Find where the given text appears and provide that cell's center as [x, y] coordinate. 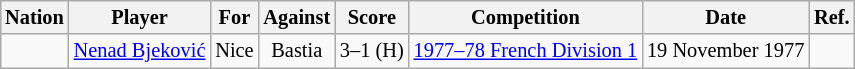
Ref. [832, 17]
Nice [234, 51]
Competition [526, 17]
Against [296, 17]
Nenad Bjeković [140, 51]
Player [140, 17]
Bastia [296, 51]
3–1 (H) [372, 51]
1977–78 French Division 1 [526, 51]
Date [726, 17]
Score [372, 17]
For [234, 17]
Nation [34, 17]
19 November 1977 [726, 51]
